Locate the cell with the specified text and output its [x, y] center coordinate. 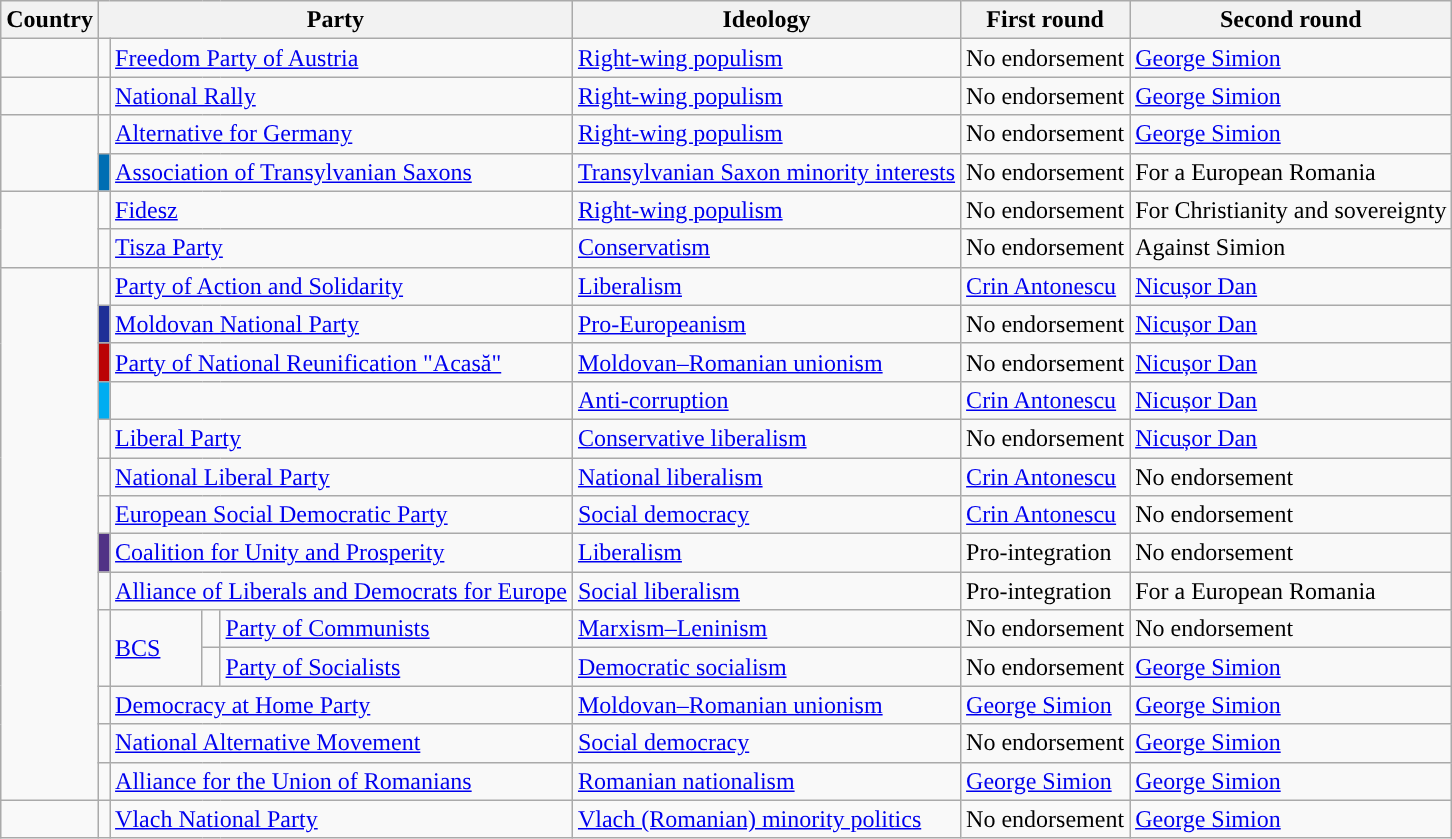
Party of National Reunification "Acasă" [342, 362]
Vlach (Romanian) minority politics [766, 819]
Alternative for Germany [342, 134]
National Liberal Party [342, 477]
Coalition for Unity and Prosperity [342, 553]
Anti-corruption [766, 400]
First round [1046, 20]
Transylvanian Saxon minority interests [766, 172]
Freedom Party of Austria [342, 58]
Tisza Party [342, 248]
National Rally [342, 96]
Fidesz [342, 210]
European Social Democratic Party [342, 515]
Marxism–Leninism [766, 629]
Romanian nationalism [766, 781]
Second round [1291, 20]
Social liberalism [766, 591]
BCS [156, 648]
Conservative liberalism [766, 438]
Party [335, 20]
Democratic socialism [766, 667]
Party of Communists [396, 629]
Association of Transylvanian Saxons [342, 172]
Ideology [766, 20]
Against Simion [1291, 248]
Alliance for the Union of Romanians [342, 781]
Liberal Party [342, 438]
Vlach National Party [342, 819]
National liberalism [766, 477]
Party of Action and Solidarity [342, 286]
For Christianity and sovereignty [1291, 210]
Democracy at Home Party [342, 705]
Conservatism [766, 248]
Pro-Europeanism [766, 324]
Alliance of Liberals and Democrats for Europe [342, 591]
National Alternative Movement [342, 743]
Party of Socialists [396, 667]
Moldovan National Party [342, 324]
Country [50, 20]
